Find where the given text appears and provide that cell's center as [x, y] coordinate. 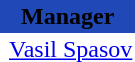
Manager [68, 16]
